Extract the (x, y) coordinate from the center of the cell holding the provided text.  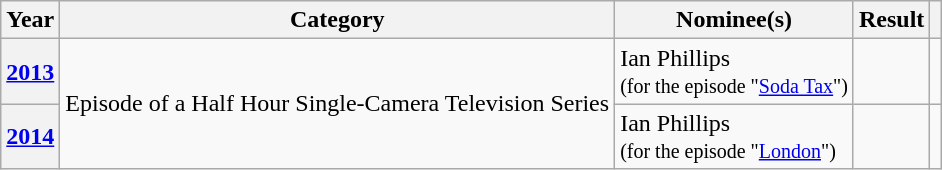
2013 (30, 72)
2014 (30, 136)
Ian Phillips(for the episode "Soda Tax") (734, 72)
Year (30, 20)
Episode of a Half Hour Single-Camera Television Series (338, 104)
Nominee(s) (734, 20)
Ian Phillips(for the episode "London") (734, 136)
Category (338, 20)
Result (891, 20)
